Locate the cell with the specified text and output its (x, y) center coordinate. 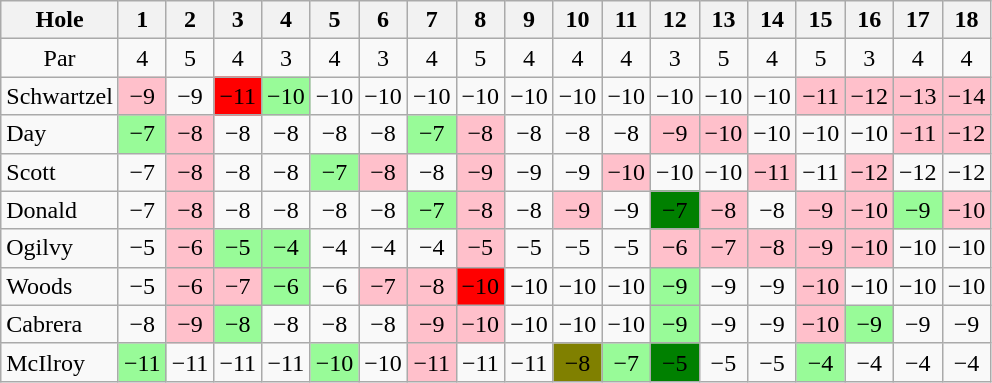
1 (142, 20)
16 (870, 20)
18 (966, 20)
−13 (918, 96)
15 (820, 20)
12 (674, 20)
11 (626, 20)
8 (480, 20)
Ogilvy (60, 248)
McIlroy (60, 362)
Schwartzel (60, 96)
Hole (60, 20)
9 (530, 20)
Day (60, 134)
Par (60, 58)
−14 (966, 96)
Donald (60, 210)
10 (578, 20)
14 (772, 20)
6 (384, 20)
17 (918, 20)
Scott (60, 172)
7 (432, 20)
Cabrera (60, 324)
2 (190, 20)
Woods (60, 286)
13 (724, 20)
